Find where the given text appears and provide that cell's center as [X, Y] coordinate. 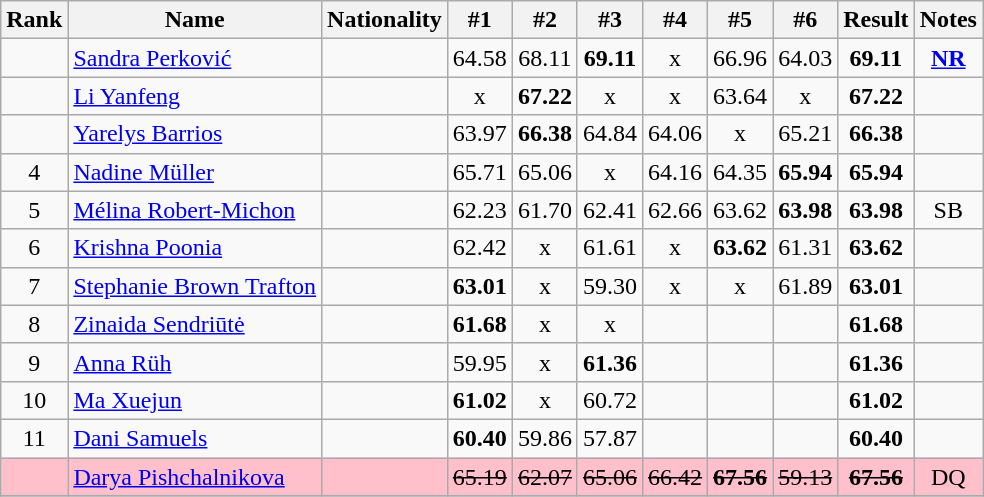
64.06 [676, 134]
59.86 [544, 438]
4 [34, 172]
Sandra Perković [195, 58]
57.87 [610, 438]
61.89 [806, 286]
Yarelys Barrios [195, 134]
Name [195, 20]
Stephanie Brown Trafton [195, 286]
#4 [676, 20]
6 [34, 248]
64.03 [806, 58]
62.07 [544, 477]
61.31 [806, 248]
61.70 [544, 210]
66.42 [676, 477]
62.41 [610, 210]
Dani Samuels [195, 438]
59.13 [806, 477]
62.42 [480, 248]
65.21 [806, 134]
NR [948, 58]
#6 [806, 20]
59.95 [480, 362]
Result [876, 20]
Darya Pishchalnikova [195, 477]
66.96 [740, 58]
Notes [948, 20]
59.30 [610, 286]
62.23 [480, 210]
62.66 [676, 210]
64.35 [740, 172]
64.58 [480, 58]
Li Yanfeng [195, 96]
8 [34, 324]
Zinaida Sendriūtė [195, 324]
61.61 [610, 248]
7 [34, 286]
SB [948, 210]
Krishna Poonia [195, 248]
5 [34, 210]
#1 [480, 20]
Nationality [385, 20]
9 [34, 362]
65.19 [480, 477]
11 [34, 438]
#3 [610, 20]
Ma Xuejun [195, 400]
#2 [544, 20]
Rank [34, 20]
63.64 [740, 96]
DQ [948, 477]
10 [34, 400]
#5 [740, 20]
63.97 [480, 134]
60.72 [610, 400]
65.71 [480, 172]
Nadine Müller [195, 172]
Anna Rüh [195, 362]
Mélina Robert-Michon [195, 210]
64.16 [676, 172]
64.84 [610, 134]
68.11 [544, 58]
